For the text-containing cell, return its midpoint in [x, y] coordinate format. 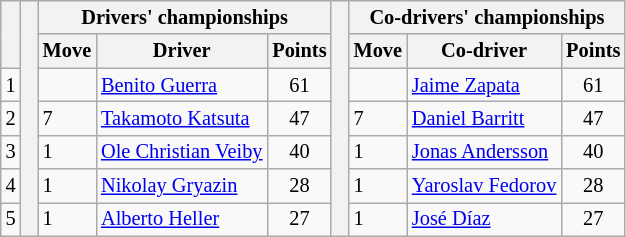
Driver [182, 51]
2 [11, 118]
Co-driver [484, 51]
Jaime Zapata [484, 85]
Daniel Barritt [484, 118]
Yaroslav Fedorov [484, 186]
5 [11, 219]
3 [11, 152]
Takamoto Katsuta [182, 118]
Nikolay Gryazin [182, 186]
Jonas Andersson [484, 152]
4 [11, 186]
Co-drivers' championships [488, 17]
Drivers' championships [185, 17]
Benito Guerra [182, 85]
Ole Christian Veiby [182, 152]
José Díaz [484, 219]
Alberto Heller [182, 219]
